Capture the cell that displays the provided text and extract its (X, Y) central coordinate. 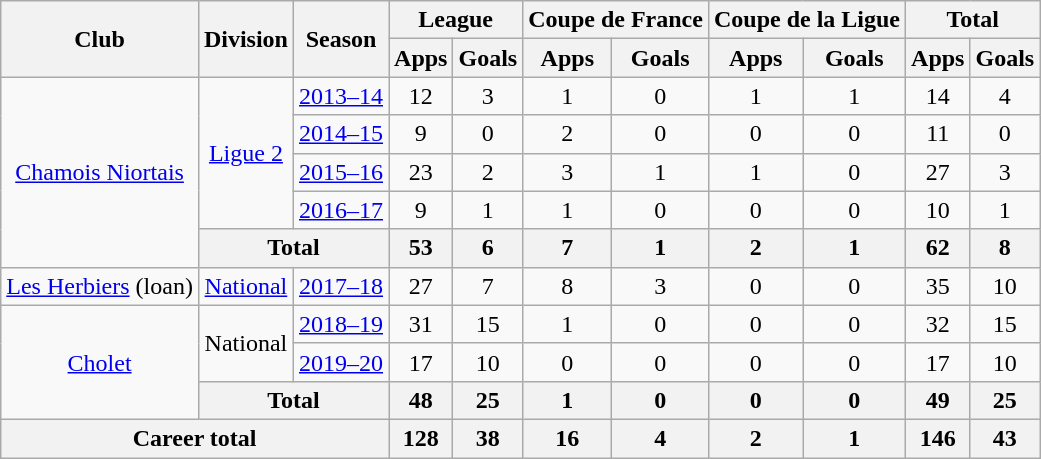
Les Herbiers (loan) (100, 286)
32 (938, 324)
16 (568, 438)
2013–14 (340, 96)
Season (340, 39)
Coupe de France (616, 20)
Club (100, 39)
6 (488, 248)
2017–18 (340, 286)
Division (246, 39)
23 (421, 172)
38 (488, 438)
2018–19 (340, 324)
Cholet (100, 362)
53 (421, 248)
48 (421, 400)
Ligue 2 (246, 153)
2016–17 (340, 210)
49 (938, 400)
62 (938, 248)
11 (938, 134)
Coupe de la Ligue (806, 20)
12 (421, 96)
128 (421, 438)
2014–15 (340, 134)
Career total (195, 438)
14 (938, 96)
35 (938, 286)
43 (1005, 438)
League (456, 20)
2015–16 (340, 172)
Chamois Niortais (100, 172)
31 (421, 324)
2019–20 (340, 362)
146 (938, 438)
